Return [x, y] of the center of cell containing provided text 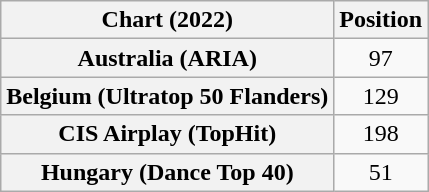
51 [381, 172]
198 [381, 134]
Chart (2022) [168, 20]
Belgium (Ultratop 50 Flanders) [168, 96]
Australia (ARIA) [168, 58]
Position [381, 20]
97 [381, 58]
CIS Airplay (TopHit) [168, 134]
Hungary (Dance Top 40) [168, 172]
129 [381, 96]
